Extract the [X, Y] coordinate from the center of the cell holding the provided text.  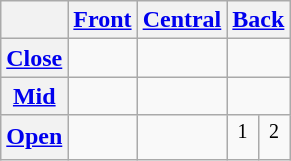
Central [182, 20]
1 [243, 138]
Back [258, 20]
Mid [34, 96]
Close [34, 58]
Open [34, 138]
2 [274, 138]
Front [102, 20]
